Pinpoint the cell where the given text exists, returning its (x, y) midpoint coordinate. 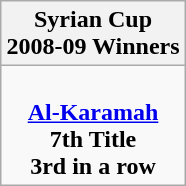
Syrian Cup 2008-09 Winners (93, 34)
Al-Karamah7th Title 3rd in a row (93, 126)
